Return [x, y] of the center of cell containing provided text 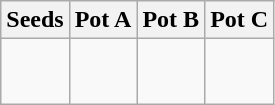
Pot C [240, 20]
Pot B [171, 20]
Pot A [103, 20]
Seeds [35, 20]
